Search for the cell housing the specified text and yield its (x, y) center coordinate. 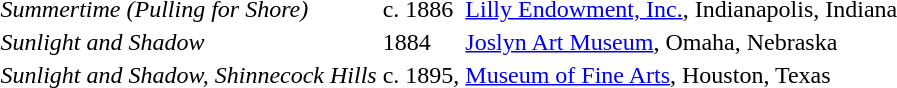
1884 (421, 42)
